Return the [X, Y] coordinate for the center point of the cell that contains the specified text.  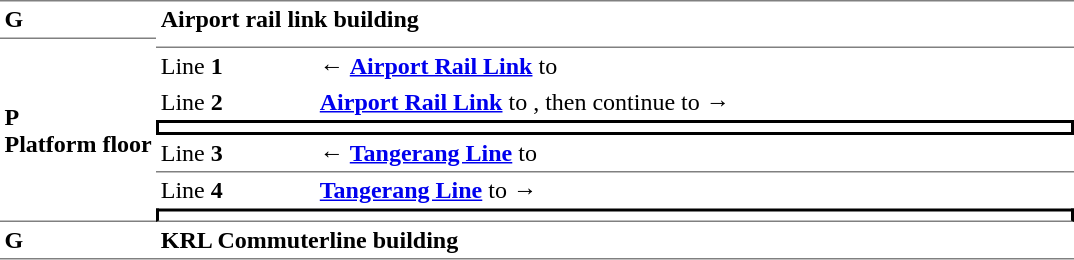
Line 2 [236, 102]
KRL Commuterline building [615, 241]
Line 4 [236, 190]
Line 3 [236, 153]
Line 1 [236, 65]
Tangerang Line to → [694, 190]
Airport Rail Link to , then continue to → [694, 102]
Airport rail link building [615, 19]
← Tangerang Line to [694, 153]
← Airport Rail Link to [694, 65]
PPlatform floor [78, 130]
